Return the [X, Y] coordinate for the center point of the cell that contains the specified text.  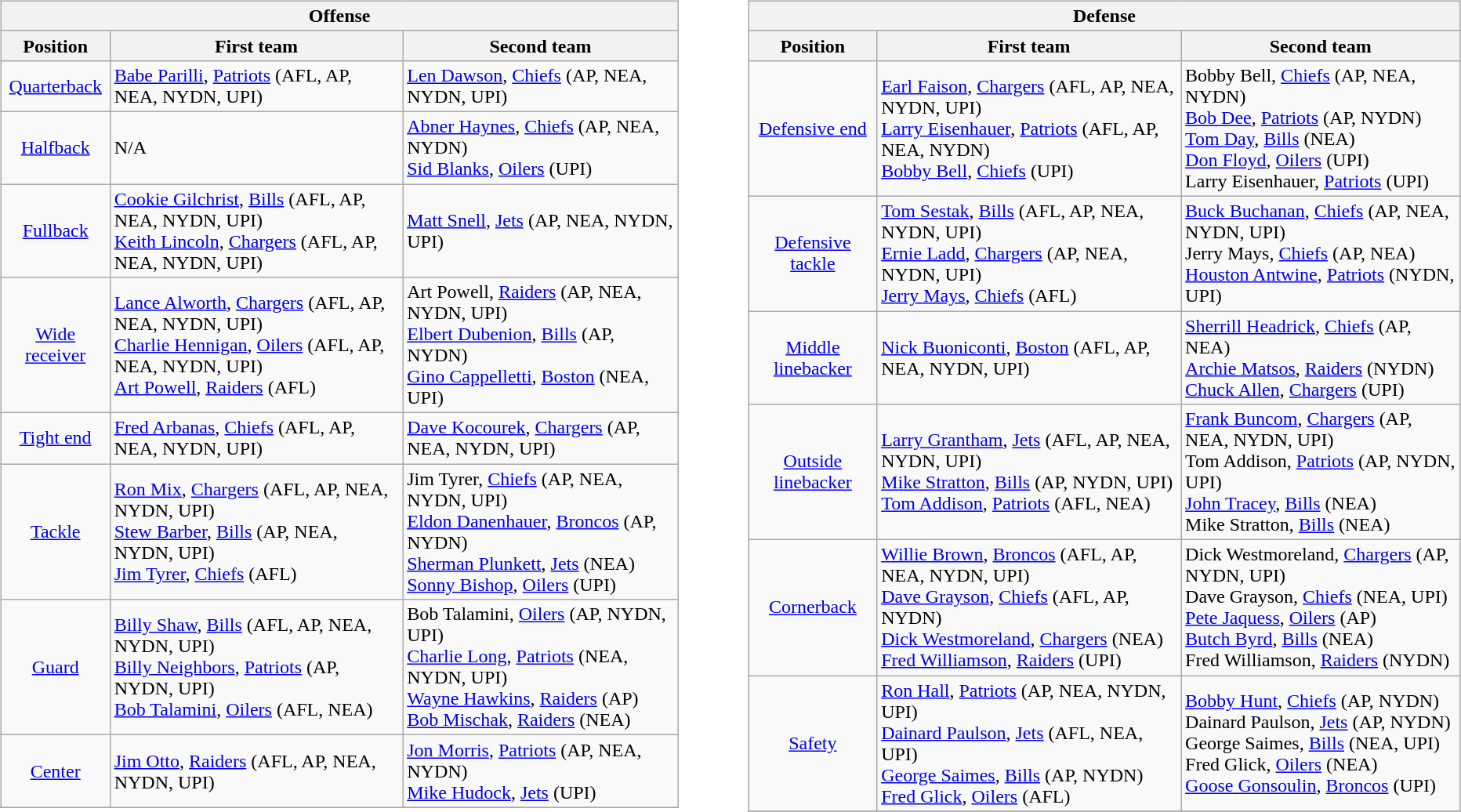
Abner Haynes, Chiefs (AP, NEA, NYDN) Sid Blanks, Oilers (UPI) [541, 147]
Safety [813, 743]
Cookie Gilchrist, Bills (AFL, AP, NEA, NYDN, UPI) Keith Lincoln, Chargers (AFL, AP, NEA, NYDN, UPI) [256, 230]
Quarterback [55, 86]
Wide receiver [55, 345]
Jon Morris, Patriots (AP, NEA, NYDN) Mike Hudock, Jets (UPI) [541, 771]
Willie Brown, Broncos (AFL, AP, NEA, NYDN, UPI) Dave Grayson, Chiefs (AFL, AP, NYDN) Dick Westmoreland, Chargers (NEA) Fred Williamson, Raiders (UPI) [1029, 608]
Jim Otto, Raiders (AFL, AP, NEA, NYDN, UPI) [256, 771]
Outside linebacker [813, 472]
Dave Kocourek, Chargers (AP, NEA, NYDN, UPI) [541, 439]
Frank Buncom, Chargers (AP, NEA, NYDN, UPI) Tom Addison, Patriots (AP, NYDN, UPI) John Tracey, Bills (NEA) Mike Stratton, Bills (NEA) [1321, 472]
Halfback [55, 147]
Len Dawson, Chiefs (AP, NEA, NYDN, UPI) [541, 86]
Defensive end [813, 129]
Nick Buoniconti, Boston (AFL, AP, NEA, NYDN, UPI) [1029, 357]
Tight end [55, 439]
Bob Talamini, Oilers (AP, NYDN, UPI) Charlie Long, Patriots (NEA, NYDN, UPI) Wayne Hawkins, Raiders (AP) Bob Mischak, Raiders (NEA) [541, 668]
Art Powell, Raiders (AP, NEA, NYDN, UPI) Elbert Dubenion, Bills (AP, NYDN) Gino Cappelletti, Boston (NEA, UPI) [541, 345]
Babe Parilli, Patriots (AFL, AP, NEA, NYDN, UPI) [256, 86]
Fullback [55, 230]
Offense [339, 16]
Ron Mix, Chargers (AFL, AP, NEA, NYDN, UPI) Stew Barber, Bills (AP, NEA, NYDN, UPI) Jim Tyrer, Chiefs (AFL) [256, 531]
Fred Arbanas, Chiefs (AFL, AP, NEA, NYDN, UPI) [256, 439]
Middle linebacker [813, 357]
Sherrill Headrick, Chiefs (AP, NEA) Archie Matsos, Raiders (NYDN) Chuck Allen, Chargers (UPI) [1321, 357]
Billy Shaw, Bills (AFL, AP, NEA, NYDN, UPI) Billy Neighbors, Patriots (AP, NYDN, UPI) Bob Talamini, Oilers (AFL, NEA) [256, 668]
Matt Snell, Jets (AP, NEA, NYDN, UPI) [541, 230]
Guard [55, 668]
Tom Sestak, Bills (AFL, AP, NEA, NYDN, UPI) Ernie Ladd, Chargers (AP, NEA, NYDN, UPI) Jerry Mays, Chiefs (AFL) [1029, 253]
Lance Alworth, Chargers (AFL, AP, NEA, NYDN, UPI) Charlie Hennigan, Oilers (AFL, AP, NEA, NYDN, UPI) Art Powell, Raiders (AFL) [256, 345]
Larry Grantham, Jets (AFL, AP, NEA, NYDN, UPI) Mike Stratton, Bills (AP, NYDN, UPI) Tom Addison, Patriots (AFL, NEA) [1029, 472]
Buck Buchanan, Chiefs (AP, NEA, NYDN, UPI) Jerry Mays, Chiefs (AP, NEA) Houston Antwine, Patriots (NYDN, UPI) [1321, 253]
Bobby Bell, Chiefs (AP, NEA, NYDN) Bob Dee, Patriots (AP, NYDN) Tom Day, Bills (NEA) Don Floyd, Oilers (UPI) Larry Eisenhauer, Patriots (UPI) [1321, 129]
Ron Hall, Patriots (AP, NEA, NYDN, UPI) Dainard Paulson, Jets (AFL, NEA, UPI) George Saimes, Bills (AP, NYDN) Fred Glick, Oilers (AFL) [1029, 743]
Defensive tackle [813, 253]
Jim Tyrer, Chiefs (AP, NEA, NYDN, UPI) Eldon Danenhauer, Broncos (AP, NYDN) Sherman Plunkett, Jets (NEA) Sonny Bishop, Oilers (UPI) [541, 531]
Defense [1104, 16]
N/A [256, 147]
Center [55, 771]
Earl Faison, Chargers (AFL, AP, NEA, NYDN, UPI) Larry Eisenhauer, Patriots (AFL, AP, NEA, NYDN) Bobby Bell, Chiefs (UPI) [1029, 129]
Cornerback [813, 608]
Tackle [55, 531]
